Pinpoint the cell where the given text exists, returning its [X, Y] midpoint coordinate. 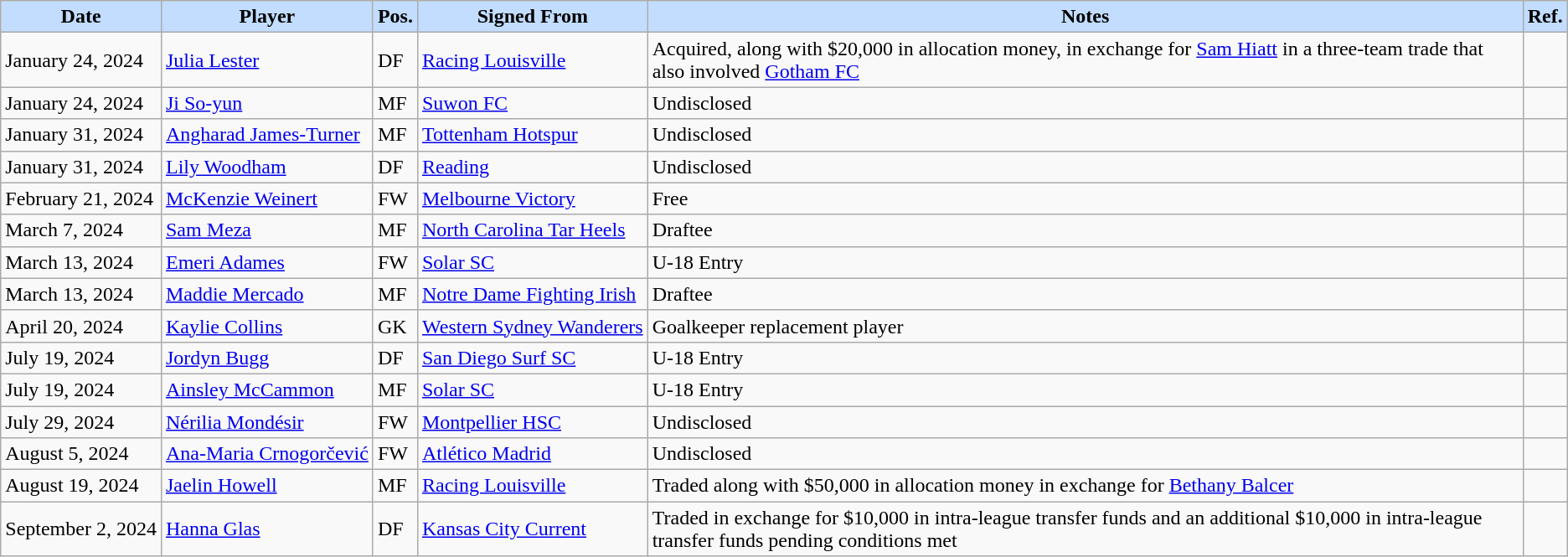
Angharad James-Turner [266, 135]
March 7, 2024 [81, 230]
Sam Meza [266, 230]
Goalkeeper replacement player [1086, 326]
Julia Lester [266, 60]
Lily Woodham [266, 167]
Maddie Mercado [266, 294]
Melbourne Victory [533, 199]
Notes [1086, 17]
GK [395, 326]
Tottenham Hotspur [533, 135]
Nérilia Mondésir [266, 421]
July 29, 2024 [81, 421]
North Carolina Tar Heels [533, 230]
Traded along with $50,000 in allocation money in exchange for Bethany Balcer [1086, 486]
Atlético Madrid [533, 454]
April 20, 2024 [81, 326]
McKenzie Weinert [266, 199]
Signed From [533, 17]
Player [266, 17]
August 5, 2024 [81, 454]
Reading [533, 167]
February 21, 2024 [81, 199]
Hanna Glas [266, 529]
Jordyn Bugg [266, 358]
Western Sydney Wanderers [533, 326]
September 2, 2024 [81, 529]
Free [1086, 199]
Acquired, along with $20,000 in allocation money, in exchange for Sam Hiatt in a three-team trade that also involved Gotham FC [1086, 60]
Emeri Adames [266, 262]
San Diego Surf SC [533, 358]
Notre Dame Fighting Irish [533, 294]
August 19, 2024 [81, 486]
Date [81, 17]
Montpellier HSC [533, 421]
Ref. [1545, 17]
Ainsley McCammon [266, 389]
Suwon FC [533, 103]
Kansas City Current [533, 529]
Kaylie Collins [266, 326]
Ana-Maria Crnogorčević [266, 454]
Traded in exchange for $10,000 in intra-league transfer funds and an additional $10,000 in intra-league transfer funds pending conditions met [1086, 529]
Pos. [395, 17]
Jaelin Howell [266, 486]
Ji So-yun [266, 103]
